For the text-containing cell, return its midpoint in (x, y) coordinate format. 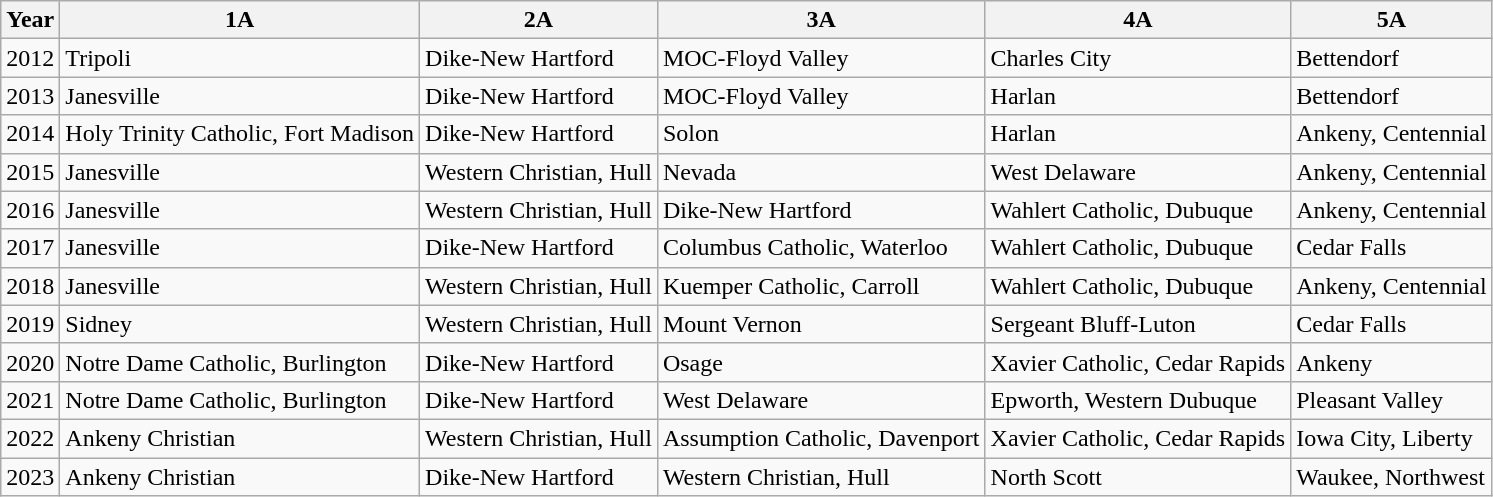
Solon (821, 134)
Kuemper Catholic, Carroll (821, 286)
Sergeant Bluff-Luton (1138, 324)
Waukee, Northwest (1392, 477)
2018 (30, 286)
2020 (30, 362)
4A (1138, 20)
2023 (30, 477)
2016 (30, 210)
Mount Vernon (821, 324)
2013 (30, 96)
Year (30, 20)
2021 (30, 400)
Tripoli (240, 58)
5A (1392, 20)
Sidney (240, 324)
2017 (30, 248)
2019 (30, 324)
Nevada (821, 172)
3A (821, 20)
2A (539, 20)
2014 (30, 134)
Iowa City, Liberty (1392, 438)
Pleasant Valley (1392, 400)
Holy Trinity Catholic, Fort Madison (240, 134)
Assumption Catholic, Davenport (821, 438)
Osage (821, 362)
2015 (30, 172)
Ankeny (1392, 362)
North Scott (1138, 477)
2022 (30, 438)
Charles City (1138, 58)
Epworth, Western Dubuque (1138, 400)
1A (240, 20)
Columbus Catholic, Waterloo (821, 248)
2012 (30, 58)
